Detect which cell encompasses the target text, then output its (X, Y) center coordinate. 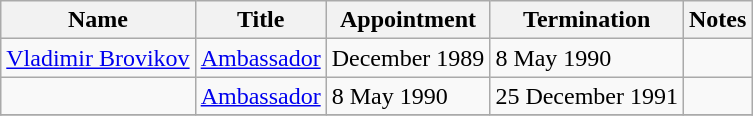
Appointment (408, 20)
Termination (587, 20)
Title (260, 20)
25 December 1991 (587, 96)
Vladimir Brovikov (98, 58)
December 1989 (408, 58)
Name (98, 20)
Notes (718, 20)
